Identify which cell holds the provided text, then report its (x, y) central coordinate. 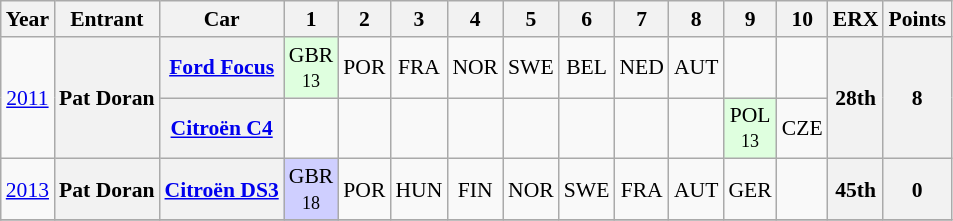
2011 (28, 98)
7 (641, 19)
ERX (856, 19)
0 (917, 190)
10 (802, 19)
2013 (28, 190)
GBR13 (312, 68)
6 (587, 19)
BEL (587, 68)
4 (475, 19)
HUN (418, 190)
Entrant (106, 19)
Points (917, 19)
Ford Focus (222, 68)
2 (364, 19)
3 (418, 19)
1 (312, 19)
28th (856, 98)
45th (856, 190)
POL13 (750, 128)
Car (222, 19)
NED (641, 68)
Citroën DS3 (222, 190)
CZE (802, 128)
5 (531, 19)
9 (750, 19)
GBR18 (312, 190)
Year (28, 19)
GER (750, 190)
FIN (475, 190)
Citroën C4 (222, 128)
